Scan for the cell matching the given text and deliver its (x, y) coordinate at center. 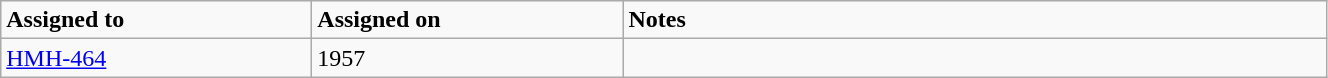
1957 (468, 58)
Assigned on (468, 20)
Notes (975, 20)
HMH-464 (156, 58)
Assigned to (156, 20)
